Find where the given text appears and provide that cell's center as (X, Y) coordinate. 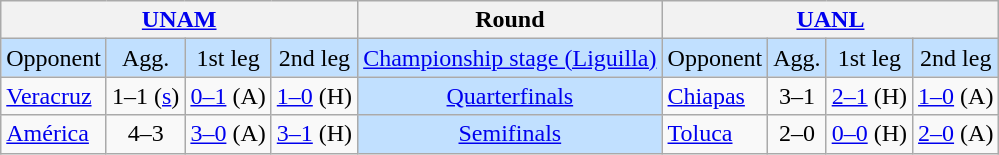
Veracruz (54, 96)
2–0 (797, 134)
3–1 (797, 96)
Championship stage (Liguilla) (510, 58)
Semifinals (510, 134)
3–0 (A) (228, 134)
Round (510, 20)
Quarterfinals (510, 96)
1–0 (A) (956, 96)
1–0 (H) (314, 96)
2–1 (H) (869, 96)
América (54, 134)
1–1 (s) (145, 96)
0–1 (A) (228, 96)
Toluca (715, 134)
3–1 (H) (314, 134)
2–0 (A) (956, 134)
Chiapas (715, 96)
UANL (830, 20)
0–0 (H) (869, 134)
4–3 (145, 134)
UNAM (180, 20)
